From the cell containing the given text, extract its center point as (x, y) coordinate. 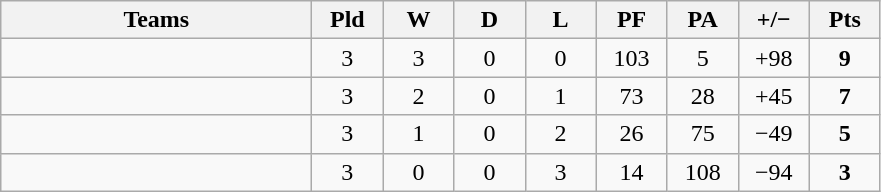
PA (702, 20)
108 (702, 172)
D (490, 20)
7 (844, 96)
PF (632, 20)
+/− (774, 20)
9 (844, 58)
Pld (348, 20)
−94 (774, 172)
103 (632, 58)
26 (632, 134)
L (560, 20)
−49 (774, 134)
28 (702, 96)
W (418, 20)
+45 (774, 96)
+98 (774, 58)
75 (702, 134)
73 (632, 96)
14 (632, 172)
Teams (156, 20)
Pts (844, 20)
